Return (X, Y) of the center of cell containing provided text 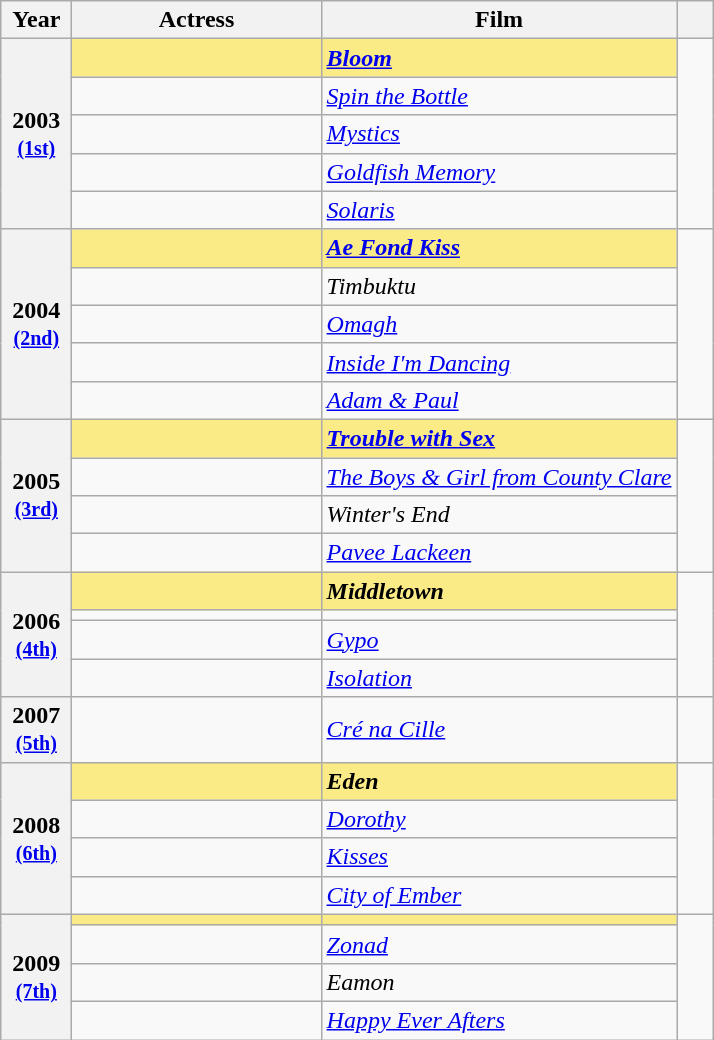
2008(6th) (36, 838)
2005(3rd) (36, 495)
City of Ember (499, 895)
The Boys & Girl from County Clare (499, 477)
Mystics (499, 134)
Trouble with Sex (499, 438)
Zonad (499, 944)
Eden (499, 781)
Cré na Cille (499, 730)
Happy Ever Afters (499, 1020)
Spin the Bottle (499, 96)
Solaris (499, 210)
Adam & Paul (499, 400)
2009(7th) (36, 976)
Goldfish Memory (499, 172)
Actress (196, 20)
Middletown (499, 591)
Ae Fond Kiss (499, 248)
Pavee Lackeen (499, 553)
2003(1st) (36, 134)
Bloom (499, 58)
Winter's End (499, 515)
Film (499, 20)
Omagh (499, 324)
Timbuktu (499, 286)
Isolation (499, 678)
Kisses (499, 857)
Eamon (499, 982)
2006(4th) (36, 634)
2004(2nd) (36, 324)
Inside I'm Dancing (499, 362)
Gypo (499, 640)
Dorothy (499, 819)
2007(5th) (36, 730)
Year (36, 20)
